Provide the [X, Y] coordinate of the cell's center where the given text is located.  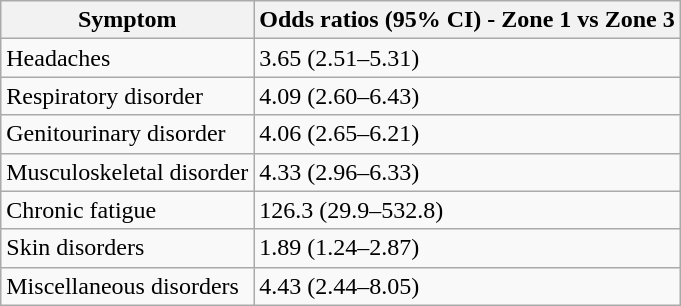
Symptom [128, 20]
4.43 (2.44–8.05) [467, 286]
Headaches [128, 58]
4.06 (2.65–6.21) [467, 134]
Genitourinary disorder [128, 134]
4.33 (2.96–6.33) [467, 172]
Respiratory disorder [128, 96]
3.65 (2.51–5.31) [467, 58]
Miscellaneous disorders [128, 286]
Chronic fatigue [128, 210]
4.09 (2.60–6.43) [467, 96]
Odds ratios (95% CI) - Zone 1 vs Zone 3 [467, 20]
1.89 (1.24–2.87) [467, 248]
Musculoskeletal disorder [128, 172]
Skin disorders [128, 248]
126.3 (29.9–532.8) [467, 210]
